Locate the cell with the specified text and output its [x, y] center coordinate. 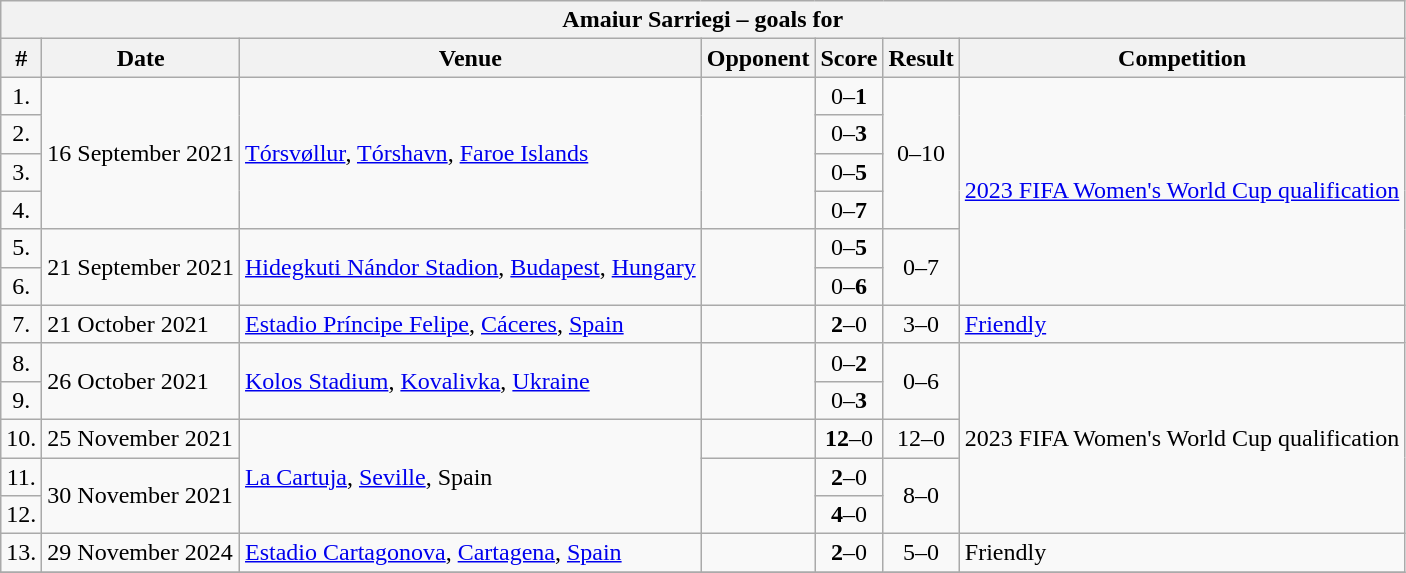
2. [22, 134]
5. [22, 248]
Opponent [758, 58]
6. [22, 286]
La Cartuja, Seville, Spain [471, 476]
4. [22, 210]
29 November 2024 [141, 553]
Estadio Cartagonova, Cartagena, Spain [471, 553]
Result [921, 58]
3–0 [921, 324]
7. [22, 324]
4–0 [849, 515]
21 October 2021 [141, 324]
26 October 2021 [141, 381]
3. [22, 172]
Competition [1182, 58]
0–2 [849, 362]
Date [141, 58]
0–1 [849, 96]
12. [22, 515]
# [22, 58]
21 September 2021 [141, 267]
8–0 [921, 496]
16 September 2021 [141, 153]
Score [849, 58]
1. [22, 96]
25 November 2021 [141, 438]
Kolos Stadium, Kovalivka, Ukraine [471, 381]
30 November 2021 [141, 496]
Tórsvøllur, Tórshavn, Faroe Islands [471, 153]
13. [22, 553]
9. [22, 400]
0–10 [921, 153]
10. [22, 438]
Estadio Príncipe Felipe, Cáceres, Spain [471, 324]
11. [22, 477]
5–0 [921, 553]
Venue [471, 58]
Hidegkuti Nándor Stadion, Budapest, Hungary [471, 267]
Amaiur Sarriegi – goals for [703, 20]
8. [22, 362]
